Return [X, Y] of the center of cell containing provided text 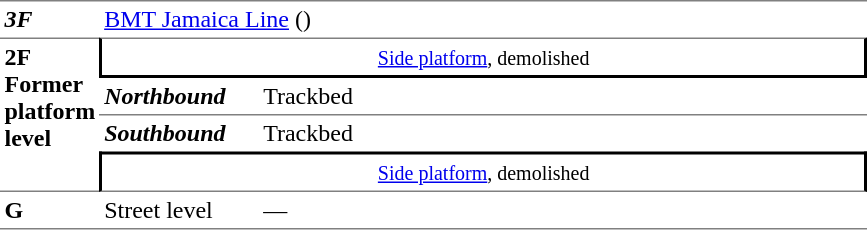
G [50, 211]
Northbound [180, 97]
3F [50, 19]
2FFormer platform level [50, 115]
Southbound [180, 134]
Street level [180, 211]
